Search for the cell housing the specified text and yield its (X, Y) center coordinate. 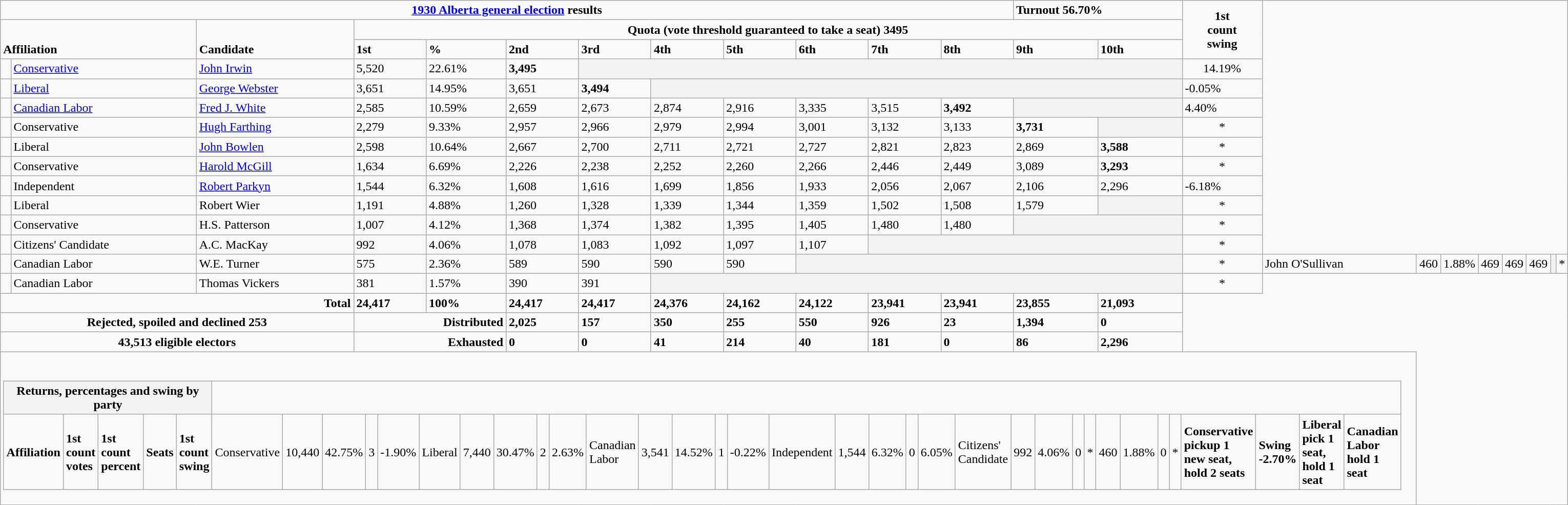
2,727 (832, 147)
1st count votes (80, 452)
3,001 (832, 127)
1,405 (832, 225)
5,520 (389, 69)
3,132 (905, 127)
1,191 (389, 205)
1,328 (615, 205)
2,659 (542, 108)
30.47% (515, 452)
1st count percent (121, 452)
1,856 (759, 186)
3,541 (655, 452)
-0.05% (1222, 88)
2,260 (759, 166)
390 (542, 284)
2 (543, 452)
2,025 (542, 322)
21,093 (1140, 303)
3,133 (977, 127)
22.61% (466, 69)
2,446 (905, 166)
1,260 (542, 205)
10.59% (466, 108)
1 (721, 452)
43,513 eligible electors (177, 342)
4.88% (466, 205)
23 (977, 322)
1,395 (759, 225)
2,226 (542, 166)
1,508 (977, 205)
1,007 (389, 225)
1,394 (1056, 322)
1,699 (687, 186)
7th (905, 49)
Fred J. White (275, 108)
1.57% (466, 284)
Distributed (430, 322)
5th (759, 49)
24,376 (687, 303)
86 (1056, 342)
2,106 (1056, 186)
2,711 (687, 147)
42.75% (344, 452)
9.33% (466, 127)
23,855 (1056, 303)
% (466, 49)
2,598 (389, 147)
2,823 (977, 147)
Liberal pick 1 seat, hold 1 seat (1322, 452)
589 (542, 264)
Hugh Farthing (275, 127)
6th (832, 49)
3,492 (977, 108)
Seats (160, 452)
4th (687, 49)
3rd (615, 49)
24,162 (759, 303)
1,368 (542, 225)
1,344 (759, 205)
575 (389, 264)
181 (905, 342)
24,122 (832, 303)
2.63% (568, 452)
1,359 (832, 205)
2,449 (977, 166)
Harold McGill (275, 166)
Thomas Vickers (275, 284)
2,874 (687, 108)
Turnout 56.70% (1098, 10)
John Bowlen (275, 147)
3,335 (832, 108)
Candidate (275, 39)
6.69% (466, 166)
2,700 (615, 147)
2,667 (542, 147)
4.40% (1222, 108)
2,252 (687, 166)
3,293 (1140, 166)
2nd (542, 49)
4.12% (466, 225)
John O'Sullivan (1339, 264)
1,374 (615, 225)
1,608 (542, 186)
2,585 (389, 108)
381 (389, 284)
Swing -2.70% (1278, 452)
H.S. Patterson (275, 225)
550 (832, 322)
1stcountswing (1222, 30)
3,588 (1140, 147)
14.95% (466, 88)
40 (832, 342)
3,731 (1056, 127)
John Irwin (275, 69)
-1.90% (399, 452)
6.05% (937, 452)
1,634 (389, 166)
1930 Alberta general election results (507, 10)
14.19% (1222, 69)
Quota (vote threshold guaranteed to take a seat) 3495 (768, 30)
3,495 (542, 69)
1,382 (687, 225)
1,502 (905, 205)
1,078 (542, 245)
2,979 (687, 127)
1,933 (832, 186)
3,089 (1056, 166)
1st count swing (194, 452)
9th (1056, 49)
2,721 (759, 147)
Rejected, spoiled and declined 253 (177, 322)
214 (759, 342)
1,092 (687, 245)
2,821 (905, 147)
1,097 (759, 245)
1,107 (832, 245)
157 (615, 322)
2,056 (905, 186)
41 (687, 342)
1,083 (615, 245)
W.E. Turner (275, 264)
2,266 (832, 166)
Robert Wier (275, 205)
2,067 (977, 186)
2,994 (759, 127)
Conservative pickup 1 new seat, hold 2 seats (1219, 452)
2,957 (542, 127)
2,673 (615, 108)
Total (177, 303)
100% (466, 303)
2,869 (1056, 147)
926 (905, 322)
14.52% (694, 452)
George Webster (275, 88)
350 (687, 322)
A.C. MacKay (275, 245)
Robert Parkyn (275, 186)
Returns, percentages and swing by party (108, 398)
-6.18% (1222, 186)
3,515 (905, 108)
10,440 (302, 452)
1,579 (1056, 205)
391 (615, 284)
1st (389, 49)
1,616 (615, 186)
3,494 (615, 88)
2,279 (389, 127)
2,966 (615, 127)
2.36% (466, 264)
3 (372, 452)
7,440 (477, 452)
1,339 (687, 205)
2,238 (615, 166)
10.64% (466, 147)
8th (977, 49)
Exhausted (430, 342)
2,916 (759, 108)
10th (1140, 49)
Canadian Labor hold 1 seat (1372, 452)
255 (759, 322)
-0.22% (748, 452)
